Return the (x, y) coordinate for the center point of the cell that contains the specified text.  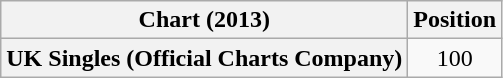
Position (455, 20)
100 (455, 58)
Chart (2013) (204, 20)
UK Singles (Official Charts Company) (204, 58)
